For the text-containing cell, return its midpoint in [x, y] coordinate format. 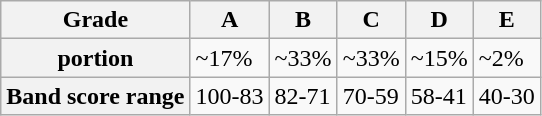
D [439, 20]
58-41 [439, 96]
~17% [230, 58]
A [230, 20]
~15% [439, 58]
70-59 [371, 96]
40-30 [506, 96]
portion [96, 58]
B [303, 20]
~2% [506, 58]
Band score range [96, 96]
E [506, 20]
100-83 [230, 96]
82-71 [303, 96]
Grade [96, 20]
C [371, 20]
